Find where the given text appears and provide that cell's center as (X, Y) coordinate. 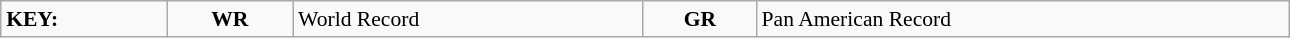
World Record (468, 19)
KEY: (84, 19)
WR (230, 19)
Pan American Record (1023, 19)
GR (700, 19)
